Determine the (X, Y) coordinate at the center of the cell enclosing the given text.  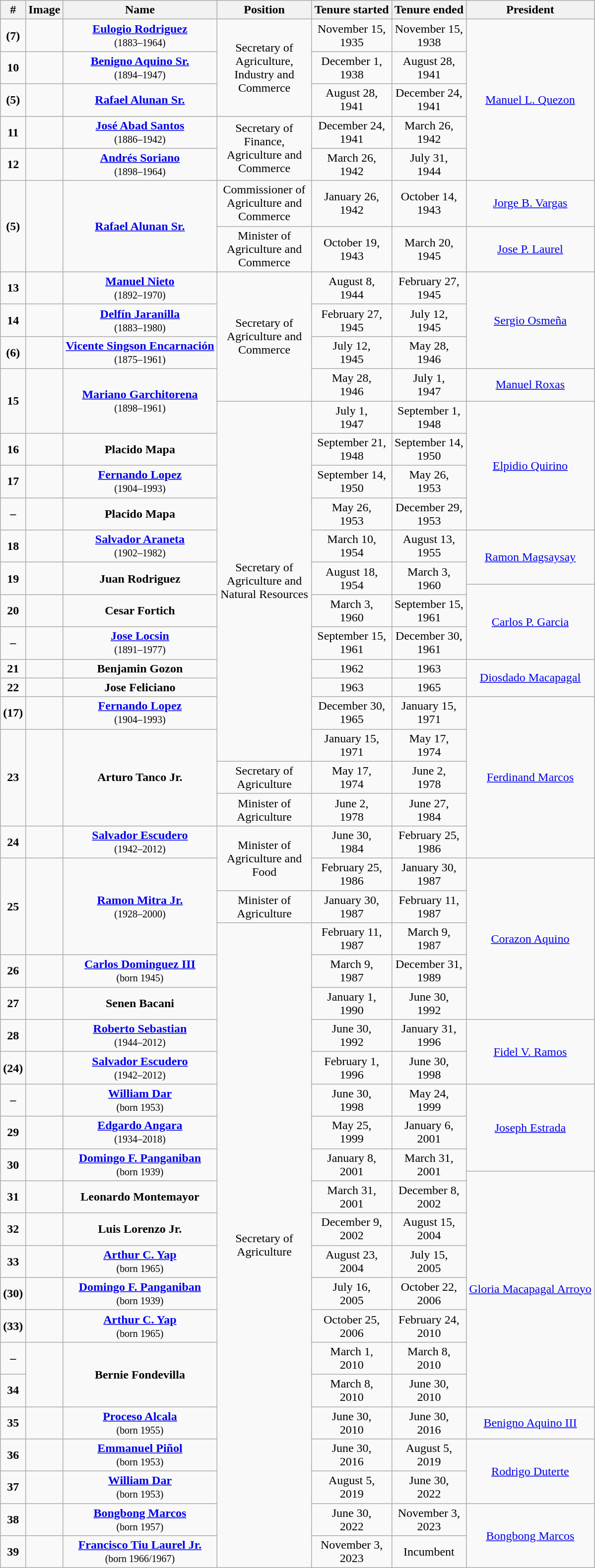
José Abad Santos(1886–1942) (140, 132)
December 1,1938 (351, 67)
August 15,2004 (429, 1229)
11 (13, 132)
March 1,2010 (351, 1358)
January 8,2001 (351, 1164)
Incumbent (429, 1552)
Ferdinand Marcos (530, 778)
Rodrigo Duterte (530, 1471)
Image (45, 10)
Secretary of Finance, Agriculture and Commerce (264, 148)
(24) (13, 1068)
October 22,2006 (429, 1293)
Manuel Nieto(1892–1970) (140, 288)
October 19,1943 (351, 249)
14 (13, 320)
Name (140, 10)
19 (13, 578)
December 29,1953 (429, 514)
21 (13, 668)
Minister of Agriculture and Commerce (264, 249)
September 21,1948 (351, 449)
18 (13, 546)
# (13, 10)
Francisco Tiu Laurel Jr.(born 1966/1967) (140, 1552)
Cesar Fortich (140, 611)
June 30,1984 (351, 842)
Andrés Soriano(1898–1964) (140, 165)
Minister of Agriculture and Food (264, 858)
13 (13, 288)
15 (13, 401)
Position (264, 10)
12 (13, 165)
39 (13, 1552)
Elpidio Quirino (530, 465)
Secretary of Agriculture and Natural Resources (264, 581)
Secretary of Agriculture, Industry and Commerce (264, 67)
31 (13, 1197)
January 1,1990 (351, 1004)
Salvador Araneta(1902–1982) (140, 546)
February 24,2010 (429, 1326)
January 26,1942 (351, 203)
Jose Locsin(1891–1977) (140, 643)
Arturo Tanco Jr. (140, 778)
33 (13, 1262)
September 1,1948 (429, 417)
Ramon Magsaysay (530, 557)
(30) (13, 1293)
Jose P. Laurel (530, 249)
Proceso Alcala(born 1955) (140, 1422)
President (530, 10)
1965 (429, 687)
Gloria Macapagal Arroyo (530, 1289)
10 (13, 67)
January 31,1996 (429, 1035)
38 (13, 1519)
July 15,2005 (429, 1262)
May 24,1999 (429, 1100)
Jose Feliciano (140, 687)
35 (13, 1422)
August 13,1955 (429, 546)
36 (13, 1455)
30 (13, 1164)
October 25,2006 (351, 1326)
Mariano Garchitorena(1898–1961) (140, 401)
Benigno Aquino Sr.(1894–1947) (140, 67)
Tenure ended (429, 10)
Benigno Aquino III (530, 1422)
Sergio Osmeña (530, 320)
August 8,1944 (351, 288)
December 31,1989 (429, 971)
March 20,1945 (429, 249)
August 23,2004 (351, 1262)
Vicente Singson Encarnación(1875–1961) (140, 352)
(33) (13, 1326)
December 30,1965 (351, 713)
July 16,2005 (351, 1293)
Bongbong Marcos (530, 1536)
26 (13, 971)
17 (13, 482)
May 25,1999 (351, 1133)
Edgardo Angara(1934–2018) (140, 1133)
37 (13, 1488)
March 10,1954 (351, 546)
Ramon Mitra Jr.(1928–2000) (140, 906)
Joseph Estrada (530, 1128)
Commissioner of Agriculture and Commerce (264, 203)
Fidel V. Ramos (530, 1052)
Manuel Roxas (530, 385)
1962 (351, 668)
February 1,1996 (351, 1068)
Diosdado Macapagal (530, 678)
22 (13, 687)
16 (13, 449)
Benjamin Gozon (140, 668)
(6) (13, 352)
34 (13, 1390)
Delfín Jaranilla(1883–1980) (140, 320)
25 (13, 906)
July 31,1944 (429, 165)
December 8,2002 (429, 1197)
24 (13, 842)
27 (13, 1004)
23 (13, 778)
20 (13, 611)
32 (13, 1229)
29 (13, 1133)
Bernie Fondevilla (140, 1374)
October 14,1943 (429, 203)
December 30,1961 (429, 643)
Senen Bacani (140, 1004)
(7) (13, 36)
Corazon Aquino (530, 938)
Emmanuel Piñol(born 1953) (140, 1455)
Bongbong Marcos(born 1957) (140, 1519)
Secretary of Agriculture and Commerce (264, 336)
Tenure started (351, 10)
June 27,1984 (429, 809)
November 15,1938 (429, 36)
(17) (13, 713)
Carlos Dominguez III(born 1945) (140, 971)
Roberto Sebastian(1944–2012) (140, 1035)
Carlos P. Garcia (530, 622)
January 6,2001 (429, 1133)
November 15,1935 (351, 36)
August 18,1954 (351, 578)
Leonardo Montemayor (140, 1197)
Eulogio Rodriguez(1883–1964) (140, 36)
December 9,2002 (351, 1229)
28 (13, 1035)
Jorge B. Vargas (530, 203)
Manuel L. Quezon (530, 100)
Juan Rodriguez (140, 578)
Luis Lorenzo Jr. (140, 1229)
